Find where the given text appears and provide that cell's center as (x, y) coordinate. 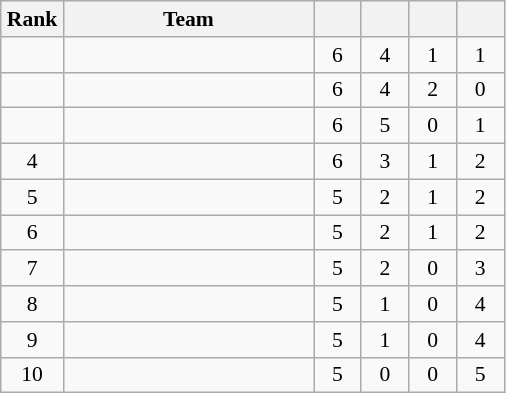
7 (32, 269)
9 (32, 340)
Team (188, 19)
Rank (32, 19)
10 (32, 375)
8 (32, 304)
